Output the (x, y) coordinate of the center of the cell containing the given text.  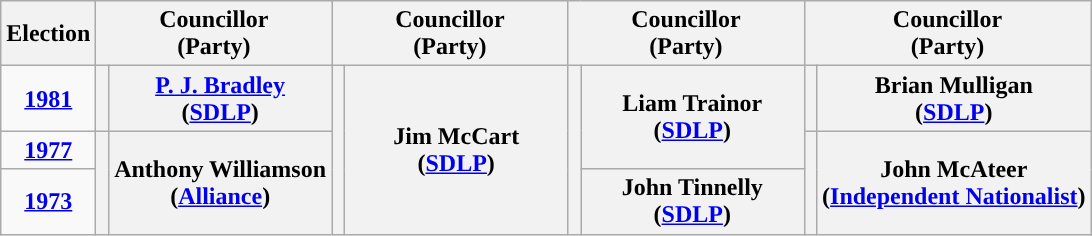
Election (48, 34)
Anthony Williamson (Alliance) (220, 182)
Brian Mulligan (SDLP) (954, 98)
Liam Trainor (SDLP) (692, 118)
John McAteer (Independent Nationalist) (954, 182)
1973 (48, 202)
1977 (48, 150)
Jim McCart (SDLP) (456, 150)
P. J. Bradley (SDLP) (220, 98)
John Tinnelly (SDLP) (692, 202)
1981 (48, 98)
